Find where the given text appears and provide that cell's center as (x, y) coordinate. 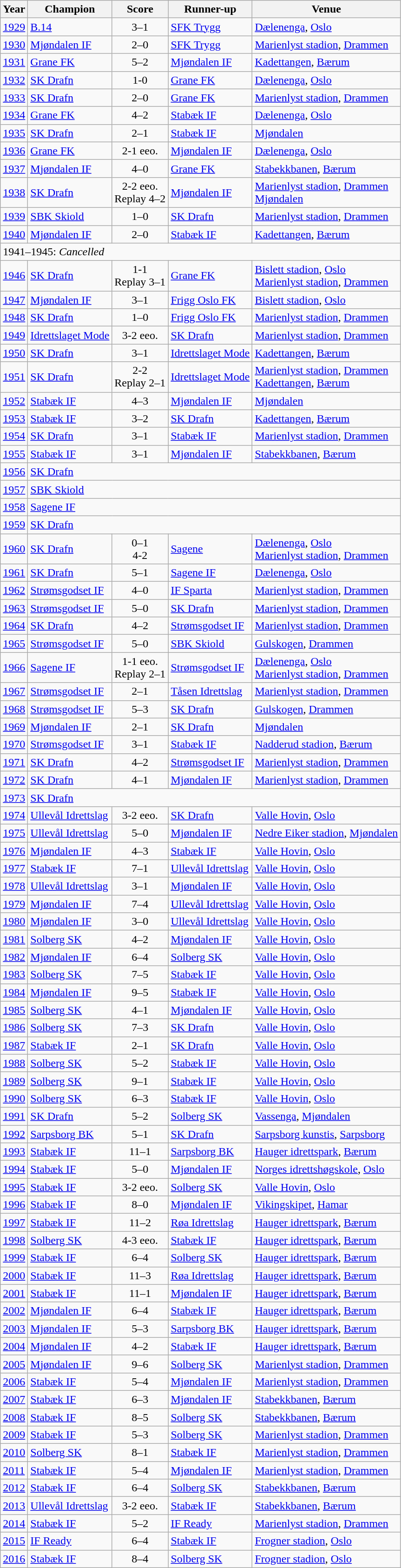
2000 (14, 1276)
1948 (14, 318)
1965 (14, 644)
2-2Replay 2–1 (140, 377)
11–2 (140, 1223)
1941–1945: Cancelled (201, 252)
1976 (14, 850)
1946 (14, 276)
7–4 (140, 904)
1960 (14, 549)
1972 (14, 780)
2009 (14, 1435)
1-0 (140, 80)
1990 (14, 1098)
1959 (14, 525)
1932 (14, 80)
0–14-2 (140, 549)
2005 (14, 1364)
2-1 eeo. (140, 151)
8–5 (140, 1417)
Nadderud stadion, Bærum (326, 744)
Champion (70, 9)
2008 (14, 1417)
Runner-up (210, 9)
3–0 (140, 922)
7–3 (140, 1028)
1966 (14, 668)
1931 (14, 62)
1988 (14, 1063)
2014 (14, 1523)
1991 (14, 1116)
1968 (14, 709)
Norges idrettshøgskole, Oslo (326, 1169)
1964 (14, 626)
1961 (14, 573)
1982 (14, 957)
1954 (14, 436)
1933 (14, 98)
1992 (14, 1134)
1935 (14, 133)
1974 (14, 815)
Venue (326, 9)
2001 (14, 1293)
1962 (14, 591)
1938 (14, 193)
1978 (14, 886)
Marienlyst stadion, DrammenMjøndalen (326, 193)
Vassenga, Mjøndalen (326, 1116)
1979 (14, 904)
Sagene (210, 549)
2010 (14, 1453)
1971 (14, 762)
1929 (14, 27)
Nedre Eiker stadion, Mjøndalen (326, 833)
1934 (14, 115)
Year (14, 9)
1999 (14, 1258)
2013 (14, 1506)
Score (140, 9)
1977 (14, 869)
1993 (14, 1152)
1952 (14, 401)
1980 (14, 922)
Marienlyst stadion, DrammenKadettangen, Bærum (326, 377)
1967 (14, 691)
1981 (14, 939)
8–4 (140, 1559)
1947 (14, 300)
1969 (14, 727)
B.14 (70, 27)
8–0 (140, 1205)
1940 (14, 234)
4-3 eeo. (140, 1240)
1995 (14, 1187)
1949 (14, 335)
7–1 (140, 869)
1985 (14, 1010)
1955 (14, 454)
9–6 (140, 1364)
Sarpsborg kunstis, Sarpsborg (326, 1134)
2011 (14, 1470)
1937 (14, 168)
2012 (14, 1488)
2006 (14, 1382)
1951 (14, 377)
1939 (14, 216)
2016 (14, 1559)
9–5 (140, 992)
1930 (14, 45)
1975 (14, 833)
1-1Replay 3–1 (140, 276)
1950 (14, 353)
1963 (14, 608)
1998 (14, 1240)
1973 (14, 797)
IF Sparta (210, 591)
2-2 eeo.Replay 4–2 (140, 193)
1986 (14, 1028)
11–3 (140, 1276)
2007 (14, 1399)
Bislett stadion, Oslo (326, 300)
1996 (14, 1205)
9–1 (140, 1081)
1-1 eeo.Replay 2–1 (140, 668)
1953 (14, 419)
1994 (14, 1169)
7–5 (140, 975)
1984 (14, 992)
8–1 (140, 1453)
2002 (14, 1311)
1997 (14, 1223)
3–2 (140, 419)
Tåsen Idrettslag (210, 691)
1987 (14, 1045)
1958 (14, 507)
1957 (14, 489)
1936 (14, 151)
Vikingskipet, Hamar (326, 1205)
1989 (14, 1081)
1983 (14, 975)
2004 (14, 1346)
1956 (14, 472)
Bislett stadion, OsloMarienlyst stadion, Drammen (326, 276)
2015 (14, 1541)
2003 (14, 1329)
1970 (14, 744)
